Return the [X, Y] coordinate for the center point of the cell that contains the specified text.  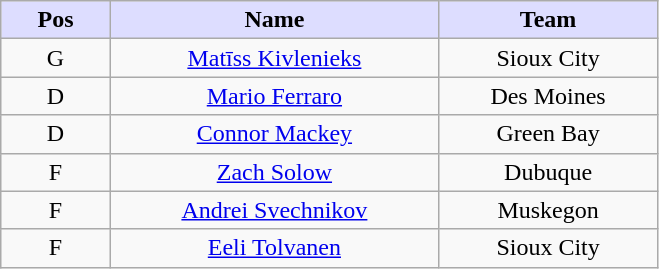
Eeli Tolvanen [274, 248]
Andrei Svechnikov [274, 210]
Matīss Kivlenieks [274, 58]
Green Bay [548, 134]
Connor Mackey [274, 134]
Name [274, 20]
Team [548, 20]
G [56, 58]
Muskegon [548, 210]
Dubuque [548, 172]
Pos [56, 20]
Des Moines [548, 96]
Zach Solow [274, 172]
Mario Ferraro [274, 96]
